Identify which cell holds the provided text, then report its [X, Y] central coordinate. 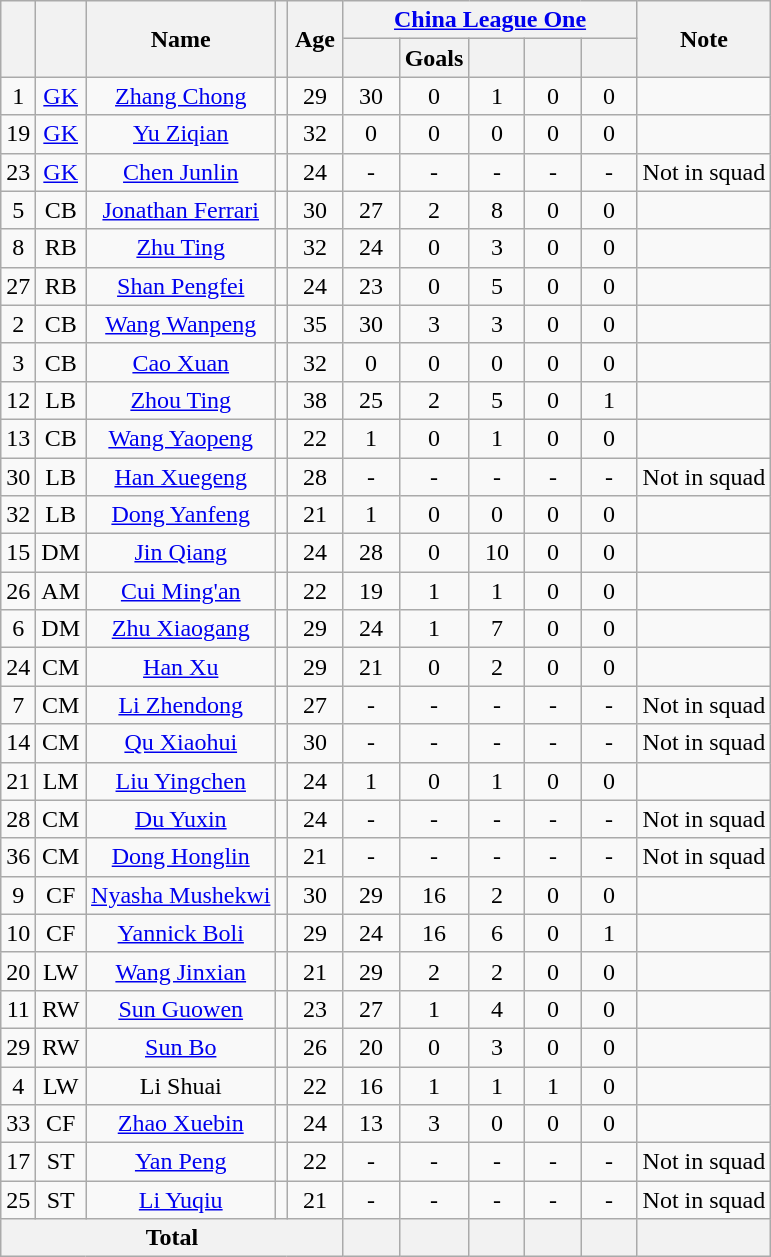
33 [18, 1124]
Yannick Boli [181, 933]
Total [172, 1238]
Zhao Xuebin [181, 1124]
11 [18, 1009]
Sun Bo [181, 1047]
AM [61, 591]
14 [18, 743]
Liu Yingchen [181, 781]
15 [18, 553]
Han Xu [181, 667]
36 [18, 857]
Jonathan Ferrari [181, 210]
Dong Yanfeng [181, 515]
Goals [434, 58]
Yan Peng [181, 1162]
Shan Pengfei [181, 286]
Zhu Ting [181, 248]
17 [18, 1162]
Nyasha Mushekwi [181, 895]
Chen Junlin [181, 172]
LM [61, 781]
Qu Xiaohui [181, 743]
Wang Yaopeng [181, 438]
Age [315, 39]
Cui Ming'an [181, 591]
Wang Wanpeng [181, 324]
Note [704, 39]
Cao Xuan [181, 362]
Jin Qiang [181, 553]
Han Xuegeng [181, 477]
Li Zhendong [181, 705]
Du Yuxin [181, 819]
Sun Guowen [181, 1009]
Zhou Ting [181, 400]
9 [18, 895]
China League One [490, 20]
Yu Ziqian [181, 134]
Zhang Chong [181, 96]
Wang Jinxian [181, 971]
35 [315, 324]
38 [315, 400]
Dong Honglin [181, 857]
Li Yuqiu [181, 1200]
Li Shuai [181, 1085]
12 [18, 400]
Name [181, 39]
Zhu Xiaogang [181, 629]
